For the text-containing cell, return its midpoint in (X, Y) coordinate format. 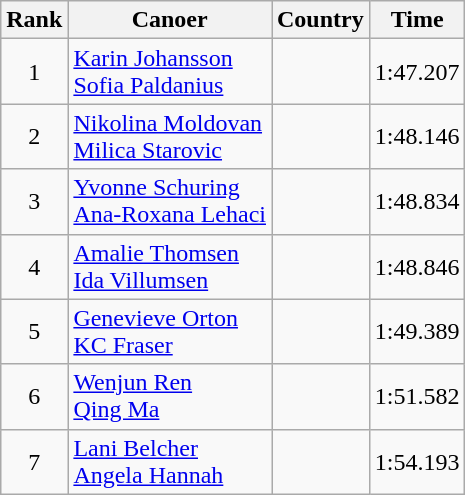
Time (417, 20)
Amalie ThomsenIda Villumsen (170, 266)
1:49.389 (417, 332)
1:51.582 (417, 396)
4 (34, 266)
2 (34, 136)
1:54.193 (417, 462)
Country (321, 20)
1:48.834 (417, 202)
Karin JohanssonSofia Paldanius (170, 72)
5 (34, 332)
Yvonne SchuringAna-Roxana Lehaci (170, 202)
Lani BelcherAngela Hannah (170, 462)
Rank (34, 20)
1:48.146 (417, 136)
1 (34, 72)
1:48.846 (417, 266)
Genevieve OrtonKC Fraser (170, 332)
3 (34, 202)
Nikolina MoldovanMilica Starovic (170, 136)
1:47.207 (417, 72)
Canoer (170, 20)
Wenjun RenQing Ma (170, 396)
7 (34, 462)
6 (34, 396)
